For the text-containing cell, return its midpoint in (x, y) coordinate format. 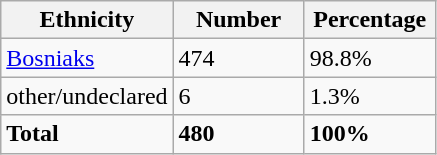
Number (238, 20)
Percentage (370, 20)
98.8% (370, 58)
Total (87, 134)
480 (238, 134)
6 (238, 96)
Ethnicity (87, 20)
474 (238, 58)
1.3% (370, 96)
100% (370, 134)
other/undeclared (87, 96)
Bosniaks (87, 58)
